From the cell containing the given text, extract its center point as [x, y] coordinate. 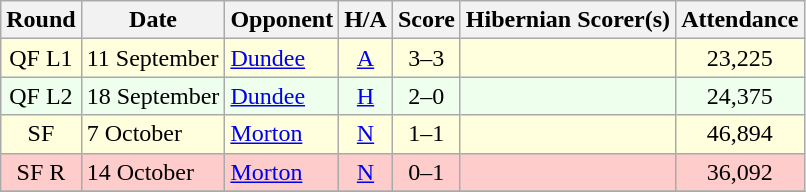
7 October [153, 134]
SF [41, 134]
1–1 [426, 134]
Attendance [740, 20]
QF L1 [41, 58]
A [366, 58]
24,375 [740, 96]
18 September [153, 96]
Opponent [282, 20]
Date [153, 20]
Hibernian Scorer(s) [568, 20]
3–3 [426, 58]
QF L2 [41, 96]
Round [41, 20]
0–1 [426, 172]
H [366, 96]
Score [426, 20]
SF R [41, 172]
11 September [153, 58]
46,894 [740, 134]
14 October [153, 172]
2–0 [426, 96]
23,225 [740, 58]
H/A [366, 20]
36,092 [740, 172]
